Provide the (x, y) coordinate of the cell's center where the given text is located.  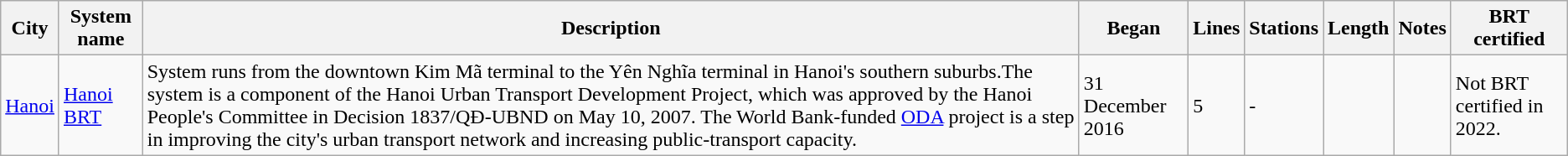
Length (1359, 29)
- (1284, 106)
Description (611, 29)
31 December 2016 (1133, 106)
Hanoi BRT (101, 106)
System name (101, 29)
City (30, 29)
Began (1133, 29)
5 (1216, 106)
Lines (1216, 29)
BRT certified (1509, 29)
Hanoi (30, 106)
Stations (1284, 29)
Notes (1422, 29)
Not BRT certified in 2022. (1509, 106)
